Return the [X, Y] coordinate for the center point of the cell that contains the specified text.  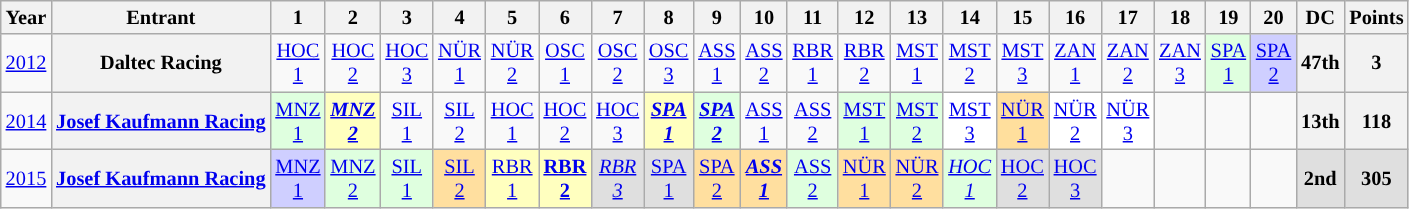
18 [1180, 17]
17 [1128, 17]
10 [764, 17]
305 [1376, 178]
2015 [26, 178]
19 [1228, 17]
OSC1 [566, 63]
Daltec Racing [160, 63]
2014 [26, 121]
6 [566, 17]
7 [618, 17]
4 [460, 17]
1 [298, 17]
OSC2 [618, 63]
14 [970, 17]
12 [864, 17]
118 [1376, 121]
ZAN3 [1180, 63]
13th [1320, 121]
ZAN1 [1076, 63]
9 [716, 17]
2 [352, 17]
Points [1376, 17]
2012 [26, 63]
5 [512, 17]
NÜR3 [1128, 121]
2nd [1320, 178]
47th [1320, 63]
Entrant [160, 17]
11 [812, 17]
15 [1022, 17]
13 [918, 17]
20 [1274, 17]
DC [1320, 17]
Year [26, 17]
OSC3 [668, 63]
RBR3 [618, 178]
8 [668, 17]
16 [1076, 17]
ZAN2 [1128, 63]
